Capture the cell that displays the provided text and extract its [x, y] central coordinate. 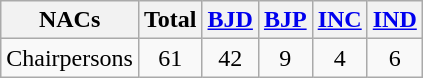
NACs [70, 20]
IND [394, 20]
Chairpersons [70, 58]
INC [340, 20]
BJD [230, 20]
BJP [285, 20]
42 [230, 58]
61 [170, 58]
4 [340, 58]
6 [394, 58]
9 [285, 58]
Total [170, 20]
